Scan for the cell matching the given text and deliver its (x, y) coordinate at center. 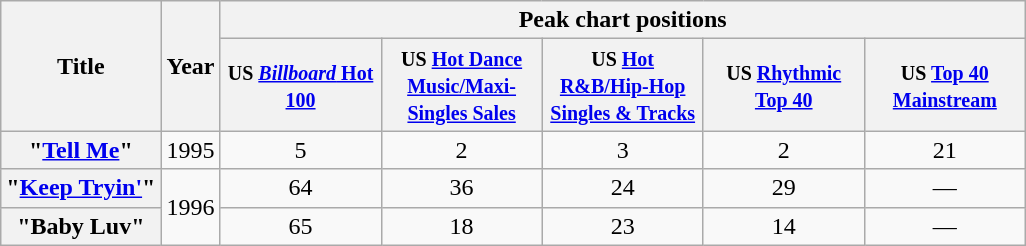
US Rhythmic Top 40 (784, 85)
US Billboard Hot 100 (300, 85)
"Keep Tryin'" (81, 188)
US Top 40 Mainstream (944, 85)
36 (462, 188)
24 (622, 188)
14 (784, 226)
"Tell Me" (81, 150)
23 (622, 226)
18 (462, 226)
US Hot Dance Music/Maxi-Singles Sales (462, 85)
1995 (190, 150)
5 (300, 150)
1996 (190, 207)
Title (81, 66)
21 (944, 150)
Year (190, 66)
3 (622, 150)
US Hot R&B/Hip-Hop Singles & Tracks (622, 85)
64 (300, 188)
29 (784, 188)
Peak chart positions (622, 20)
65 (300, 226)
"Baby Luv" (81, 226)
